Output the (X, Y) coordinate of the center of the cell containing the given text.  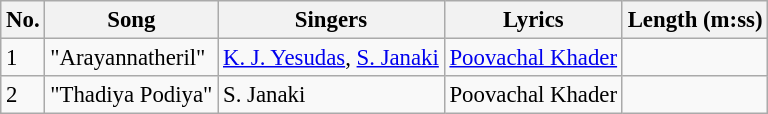
No. (23, 20)
1 (23, 58)
2 (23, 95)
"Thadiya Podiya" (132, 95)
"Arayannatheril" (132, 58)
Song (132, 20)
S. Janaki (331, 95)
Length (m:ss) (694, 20)
Singers (331, 20)
Lyrics (533, 20)
K. J. Yesudas, S. Janaki (331, 58)
